Output the (x, y) coordinate of the center of the cell containing the given text.  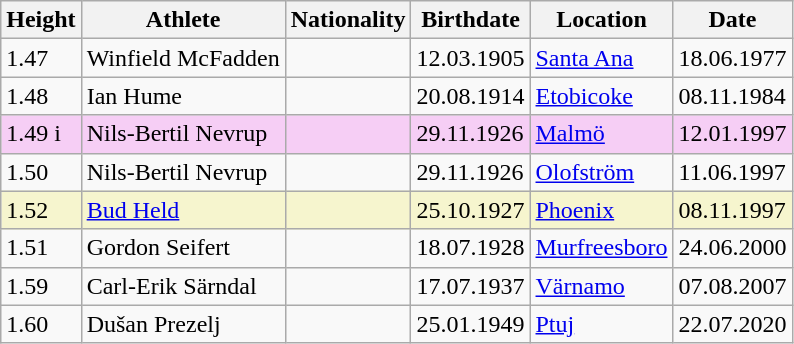
Winfield McFadden (183, 58)
Ian Hume (183, 96)
Värnamo (602, 286)
18.06.1977 (732, 58)
1.48 (41, 96)
18.07.1928 (470, 248)
1.47 (41, 58)
1.50 (41, 172)
24.06.2000 (732, 248)
1.51 (41, 248)
11.06.1997 (732, 172)
Murfreesboro (602, 248)
17.07.1937 (470, 286)
20.08.1914 (470, 96)
Etobicoke (602, 96)
Ptuj (602, 324)
1.60 (41, 324)
Malmö (602, 134)
08.11.1997 (732, 210)
Athlete (183, 20)
Santa Ana (602, 58)
Height (41, 20)
12.03.1905 (470, 58)
Carl-Erik Särndal (183, 286)
Phoenix (602, 210)
1.59 (41, 286)
Olofström (602, 172)
22.07.2020 (732, 324)
Birthdate (470, 20)
08.11.1984 (732, 96)
07.08.2007 (732, 286)
1.49 i (41, 134)
Nationality (348, 20)
25.10.1927 (470, 210)
Bud Held (183, 210)
25.01.1949 (470, 324)
Date (732, 20)
1.52 (41, 210)
Dušan Prezelj (183, 324)
12.01.1997 (732, 134)
Location (602, 20)
Gordon Seifert (183, 248)
